Search for the cell housing the specified text and yield its [x, y] center coordinate. 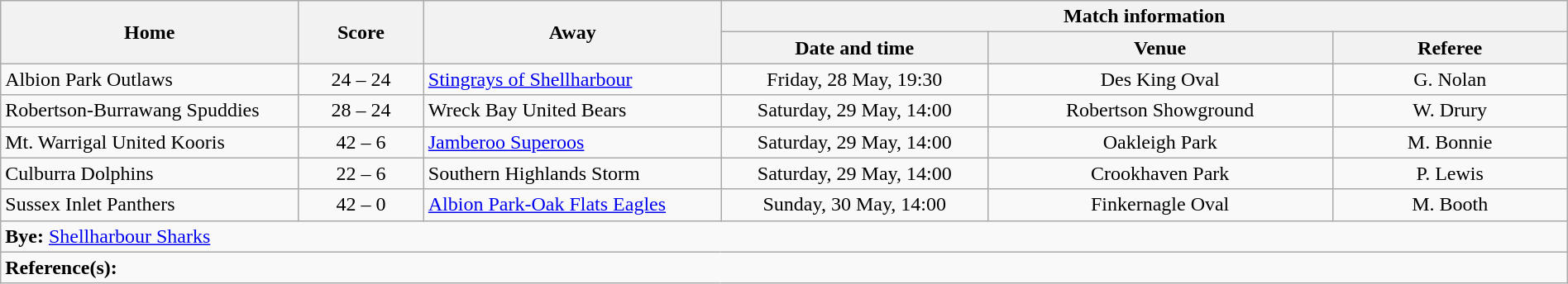
W. Drury [1450, 111]
M. Bonnie [1450, 142]
Stingrays of Shellharbour [572, 79]
Mt. Warrigal United Kooris [150, 142]
Robertson-Burrawang Spuddies [150, 111]
42 – 0 [361, 205]
Referee [1450, 48]
Crookhaven Park [1159, 173]
Albion Park-Oak Flats Eagles [572, 205]
Des King Oval [1159, 79]
Home [150, 32]
M. Booth [1450, 205]
24 – 24 [361, 79]
Date and time [854, 48]
Reference(s): [784, 267]
Jamberoo Superoos [572, 142]
Robertson Showground [1159, 111]
Match information [1145, 17]
Sunday, 30 May, 14:00 [854, 205]
P. Lewis [1450, 173]
Albion Park Outlaws [150, 79]
Friday, 28 May, 19:30 [854, 79]
Venue [1159, 48]
Away [572, 32]
Culburra Dolphins [150, 173]
42 – 6 [361, 142]
22 – 6 [361, 173]
Score [361, 32]
G. Nolan [1450, 79]
Bye: Shellharbour Sharks [784, 236]
Sussex Inlet Panthers [150, 205]
Southern Highlands Storm [572, 173]
28 – 24 [361, 111]
Oakleigh Park [1159, 142]
Wreck Bay United Bears [572, 111]
Finkernagle Oval [1159, 205]
